Scan for the cell matching the given text and deliver its [x, y] coordinate at center. 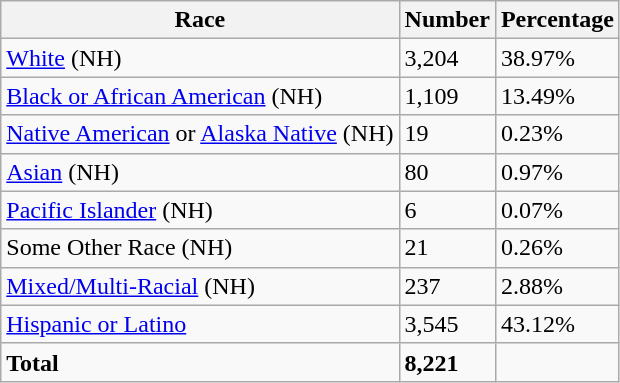
13.49% [557, 96]
Black or African American (NH) [200, 96]
3,545 [447, 324]
0.97% [557, 172]
Some Other Race (NH) [200, 248]
Native American or Alaska Native (NH) [200, 134]
Race [200, 20]
0.26% [557, 248]
21 [447, 248]
6 [447, 210]
237 [447, 286]
0.07% [557, 210]
0.23% [557, 134]
Number [447, 20]
Percentage [557, 20]
1,109 [447, 96]
8,221 [447, 362]
Pacific Islander (NH) [200, 210]
3,204 [447, 58]
Mixed/Multi-Racial (NH) [200, 286]
19 [447, 134]
43.12% [557, 324]
Asian (NH) [200, 172]
White (NH) [200, 58]
80 [447, 172]
Hispanic or Latino [200, 324]
2.88% [557, 286]
Total [200, 362]
38.97% [557, 58]
